Locate the cell with the specified text and output its [x, y] center coordinate. 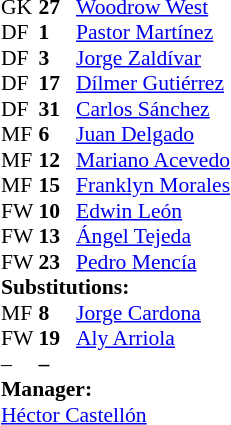
Jorge Cardona [153, 313]
12 [57, 160]
Pedro Mencía [153, 262]
8 [57, 313]
31 [57, 109]
17 [57, 83]
10 [57, 211]
Aly Arriola [153, 339]
Edwin León [153, 211]
Pastor Martínez [153, 33]
19 [57, 339]
1 [57, 33]
15 [57, 185]
6 [57, 135]
13 [57, 237]
Ángel Tejeda [153, 237]
Substitutions: [116, 287]
Jorge Zaldívar [153, 58]
Carlos Sánchez [153, 109]
Manager: [116, 389]
23 [57, 262]
Dílmer Gutiérrez [153, 83]
Franklyn Morales [153, 185]
3 [57, 58]
Juan Delgado [153, 135]
Mariano Acevedo [153, 160]
